Locate the cell with the specified text and output its [x, y] center coordinate. 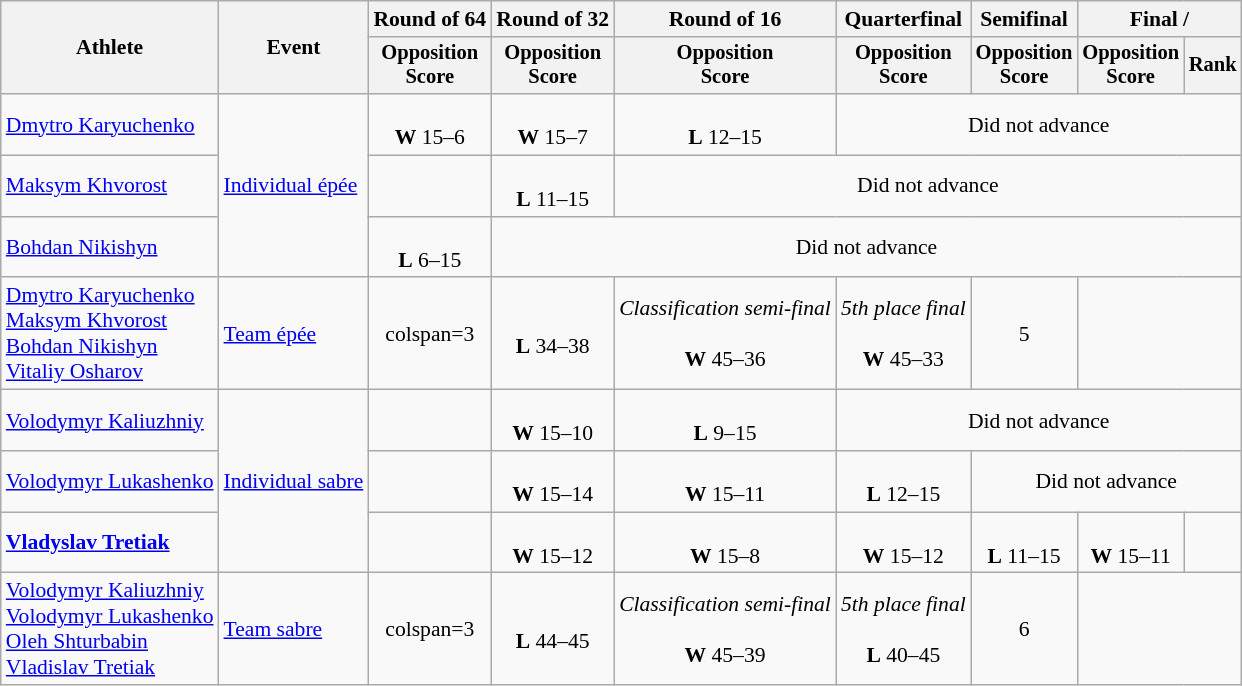
L 34–38 [552, 334]
Team sabre [294, 629]
W 15–8 [725, 542]
6 [1024, 629]
L 44–45 [552, 629]
Final / [1159, 19]
Individual sabre [294, 482]
L 6–15 [430, 248]
5th place finalW 45–33 [904, 334]
L 9–15 [725, 420]
Vladyslav Tretiak [110, 542]
Classification semi-finalW 45–36 [725, 334]
W 15–10 [552, 420]
5th place finalL 40–45 [904, 629]
Round of 64 [430, 19]
Individual épée [294, 186]
Semifinal [1024, 19]
Event [294, 48]
Round of 16 [725, 19]
Quarterfinal [904, 19]
Round of 32 [552, 19]
Classification semi-finalW 45–39 [725, 629]
Volodymyr KaliuzhniyVolodymyr LukashenkoOleh ShturbabinVladislav Tretiak [110, 629]
Dmytro Karyuchenko [110, 124]
Bohdan Nikishyn [110, 248]
Volodymyr Lukashenko [110, 482]
5 [1024, 334]
Maksym Khvorost [110, 186]
Athlete [110, 48]
W 15–14 [552, 482]
W 15–6 [430, 124]
Team épée [294, 334]
Dmytro KaryuchenkoMaksym KhvorostBohdan NikishynVitaliy Osharov [110, 334]
Rank [1213, 66]
Volodymyr Kaliuzhniy [110, 420]
W 15–7 [552, 124]
